Return the (X, Y) coordinate for the center point of the cell that contains the specified text.  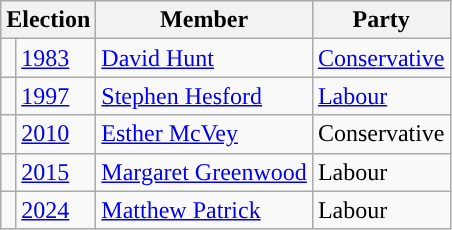
1997 (56, 96)
David Hunt (204, 58)
Matthew Patrick (204, 210)
2024 (56, 210)
2010 (56, 134)
Party (381, 20)
Margaret Greenwood (204, 172)
2015 (56, 172)
Esther McVey (204, 134)
Member (204, 20)
Stephen Hesford (204, 96)
1983 (56, 58)
Election (48, 20)
